Find where the given text appears and provide that cell's center as (X, Y) coordinate. 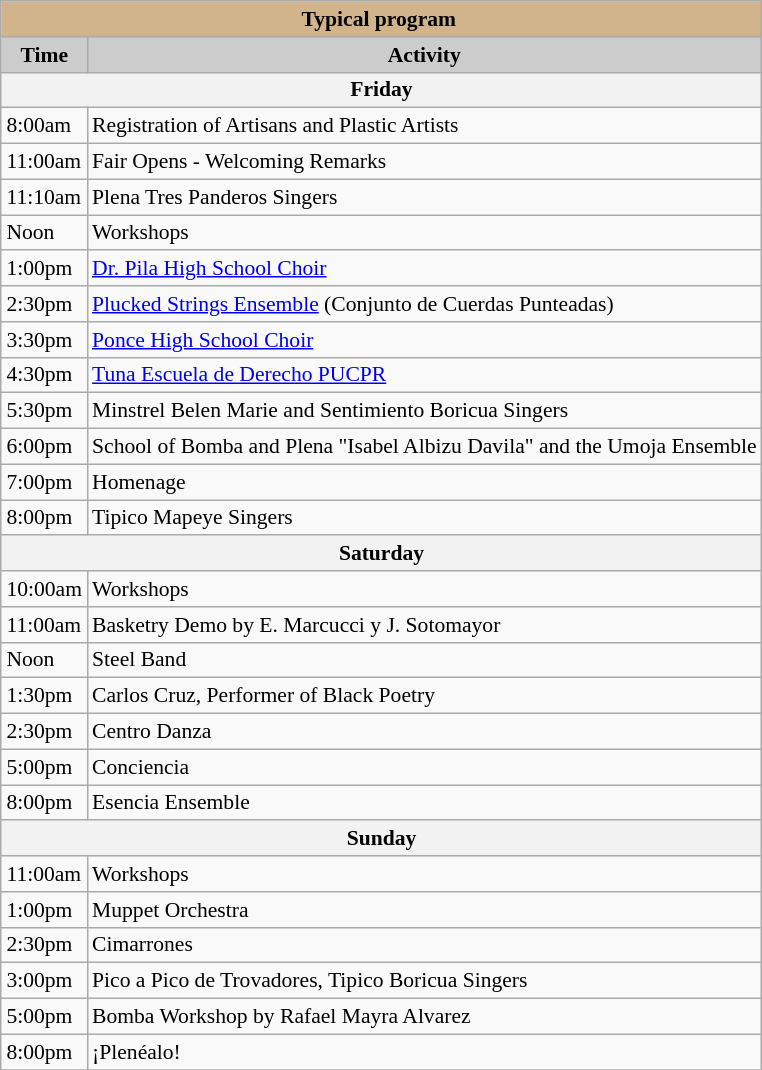
Dr. Pila High School Choir (424, 268)
3:30pm (44, 339)
Fair Opens - Welcoming Remarks (424, 161)
Ponce High School Choir (424, 339)
8:00am (44, 126)
Saturday (381, 553)
Esencia Ensemble (424, 802)
10:00am (44, 589)
Sunday (381, 838)
School of Bomba and Plena "Isabel Albizu Davila" and the Umoja Ensemble (424, 446)
5:30pm (44, 411)
Steel Band (424, 660)
3:00pm (44, 981)
Tipico Mapeye Singers (424, 518)
Homenage (424, 482)
¡Plenéalo! (424, 1052)
Plucked Strings Ensemble (Conjunto de Cuerdas Punteadas) (424, 304)
Typical program (381, 19)
Carlos Cruz, Performer of Black Poetry (424, 696)
6:00pm (44, 446)
Conciencia (424, 767)
Friday (381, 90)
Pico a Pico de Trovadores, Tipico Boricua Singers (424, 981)
Tuna Escuela de Derecho PUCPR (424, 375)
Registration of Artisans and Plastic Artists (424, 126)
Plena Tres Panderos Singers (424, 197)
Activity (424, 54)
Time (44, 54)
Basketry Demo by E. Marcucci y J. Sotomayor (424, 624)
7:00pm (44, 482)
1:30pm (44, 696)
Centro Danza (424, 731)
Cimarrones (424, 945)
Minstrel Belen Marie and Sentimiento Boricua Singers (424, 411)
Bomba Workshop by Rafael Mayra Alvarez (424, 1016)
Muppet Orchestra (424, 909)
4:30pm (44, 375)
11:10am (44, 197)
